Return the [X, Y] coordinate for the center point of the cell that contains the specified text.  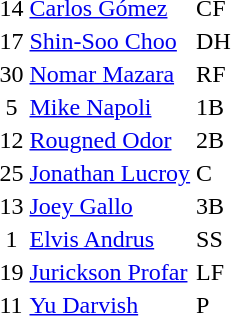
Jonathan Lucroy [110, 173]
Jurickson Profar [110, 272]
Rougned Odor [110, 140]
Nomar Mazara [110, 74]
Shin-Soo Choo [110, 41]
Joey Gallo [110, 206]
Elvis Andrus [110, 239]
Mike Napoli [110, 107]
